Capture the cell that displays the provided text and extract its (x, y) central coordinate. 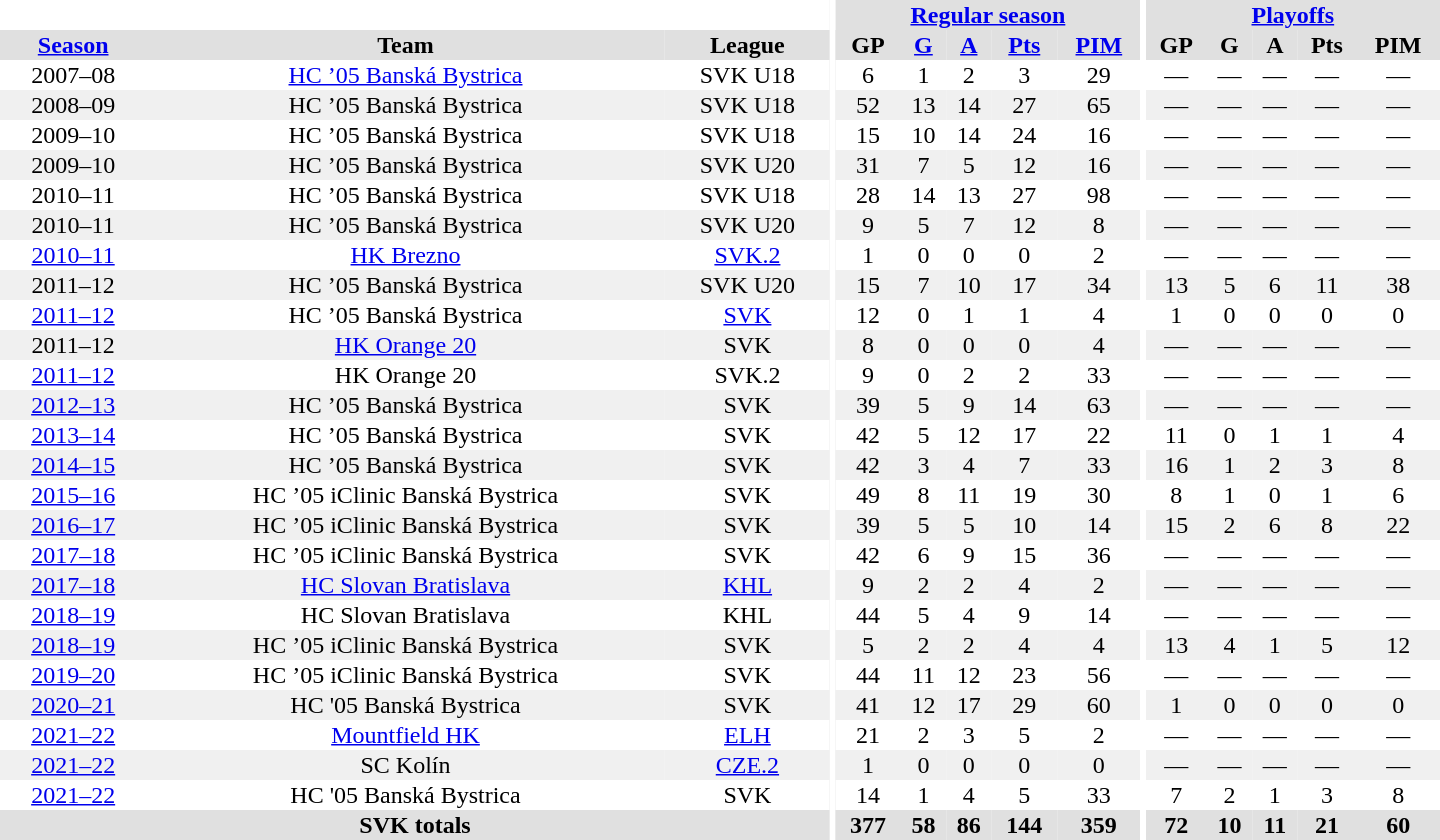
38 (1398, 285)
2008–09 (73, 105)
63 (1099, 405)
2020–21 (73, 705)
Team (405, 45)
52 (868, 105)
2019–20 (73, 675)
HK Brezno (405, 255)
2013–14 (73, 435)
CZE.2 (748, 765)
19 (1025, 495)
2015–16 (73, 495)
49 (868, 495)
2016–17 (73, 525)
86 (968, 825)
SVK totals (415, 825)
31 (868, 165)
Regular season (988, 15)
Playoffs (1293, 15)
41 (868, 705)
98 (1099, 195)
ELH (748, 735)
23 (1025, 675)
34 (1099, 285)
58 (924, 825)
144 (1025, 825)
36 (1099, 555)
28 (868, 195)
SC Kolín (405, 765)
24 (1025, 135)
2012–13 (73, 405)
56 (1099, 675)
377 (868, 825)
30 (1099, 495)
2014–15 (73, 465)
Mountfield HK (405, 735)
72 (1176, 825)
2007–08 (73, 75)
Season (73, 45)
359 (1099, 825)
65 (1099, 105)
League (748, 45)
